For the text-containing cell, return its midpoint in (X, Y) coordinate format. 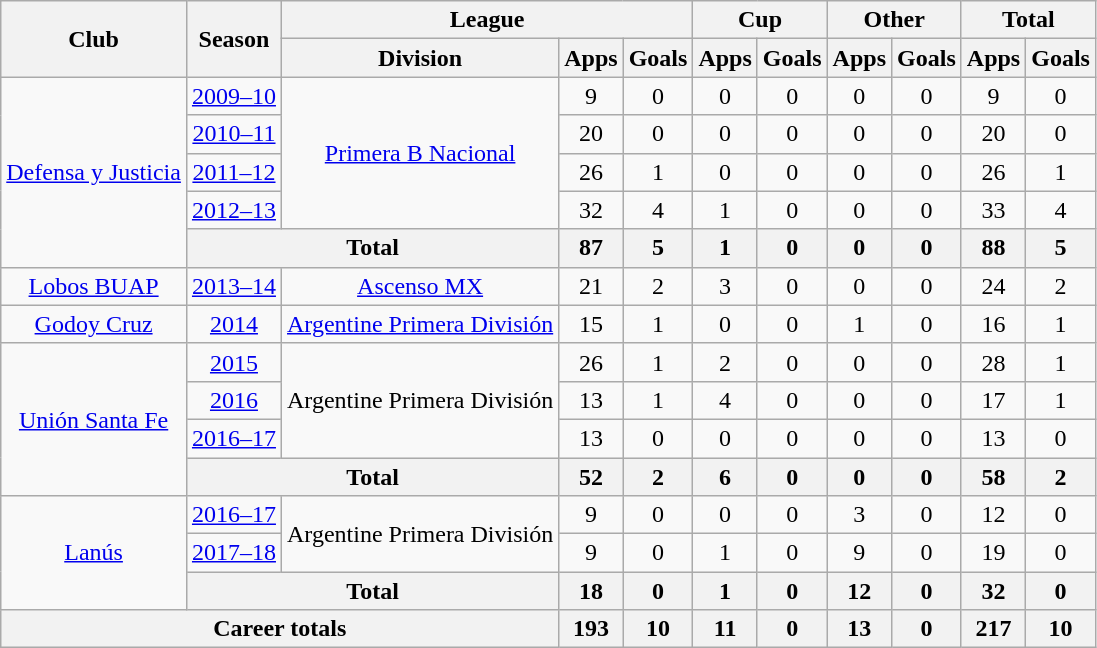
2015 (234, 362)
2013–14 (234, 286)
2014 (234, 324)
2011–12 (234, 172)
2016 (234, 400)
17 (993, 400)
58 (993, 477)
Other (894, 20)
24 (993, 286)
18 (591, 591)
11 (725, 629)
217 (993, 629)
88 (993, 248)
Career totals (280, 629)
Ascenso MX (420, 286)
15 (591, 324)
Season (234, 39)
Godoy Cruz (94, 324)
Lobos BUAP (94, 286)
Lanús (94, 553)
21 (591, 286)
16 (993, 324)
2009–10 (234, 96)
52 (591, 477)
Division (420, 58)
87 (591, 248)
33 (993, 210)
2010–11 (234, 134)
Cup (760, 20)
19 (993, 553)
2012–13 (234, 210)
Defensa y Justicia (94, 172)
Club (94, 39)
2017–18 (234, 553)
193 (591, 629)
6 (725, 477)
Unión Santa Fe (94, 419)
League (486, 20)
Primera B Nacional (420, 153)
28 (993, 362)
